Return the (X, Y) coordinate for the center point of the cell that contains the specified text.  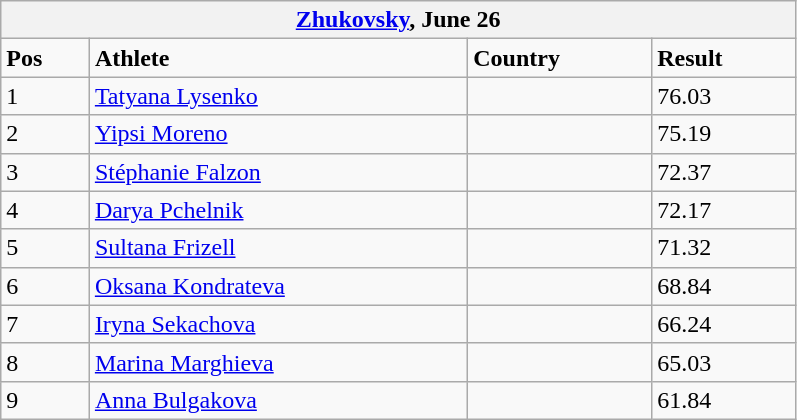
Yipsi Moreno (278, 134)
66.24 (724, 324)
65.03 (724, 362)
1 (46, 96)
Tatyana Lysenko (278, 96)
72.37 (724, 172)
Athlete (278, 58)
Result (724, 58)
4 (46, 210)
Zhukovsky, June 26 (398, 20)
3 (46, 172)
6 (46, 286)
Stéphanie Falzon (278, 172)
Anna Bulgakova (278, 400)
68.84 (724, 286)
Sultana Frizell (278, 248)
Country (560, 58)
Marina Marghieva (278, 362)
5 (46, 248)
8 (46, 362)
71.32 (724, 248)
75.19 (724, 134)
Pos (46, 58)
Darya Pchelnik (278, 210)
Oksana Kondrateva (278, 286)
Iryna Sekachova (278, 324)
2 (46, 134)
72.17 (724, 210)
76.03 (724, 96)
7 (46, 324)
9 (46, 400)
61.84 (724, 400)
